Output the [x, y] coordinate of the center of the cell containing the given text.  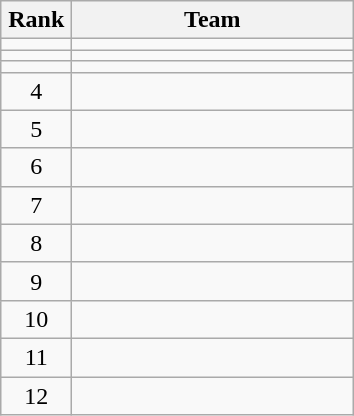
Rank [36, 20]
8 [36, 243]
7 [36, 205]
6 [36, 167]
5 [36, 129]
10 [36, 319]
Team [212, 20]
11 [36, 357]
9 [36, 281]
12 [36, 395]
4 [36, 91]
